Capture the cell that displays the provided text and extract its [X, Y] central coordinate. 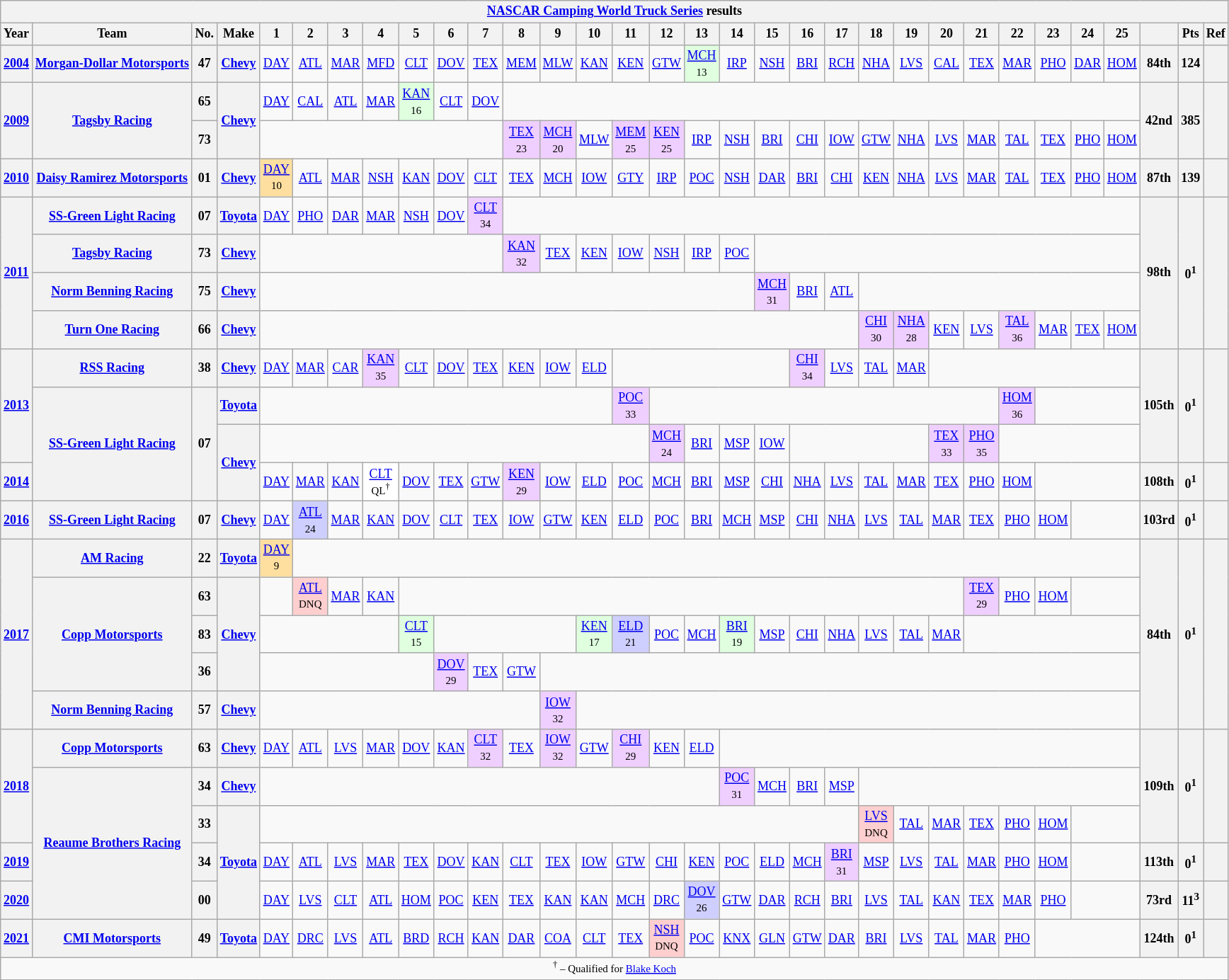
Year [17, 34]
KNX [737, 938]
CHI30 [876, 330]
LVSDNQ [876, 824]
Team [112, 34]
TEX23 [522, 139]
14 [737, 34]
MCH20 [558, 139]
19 [911, 34]
49 [204, 938]
18 [876, 34]
47 [204, 64]
65 [204, 102]
BRD [416, 938]
POC33 [631, 406]
2004 [17, 64]
MEM [522, 64]
8 [522, 34]
4 [381, 34]
GTY [631, 178]
No. [204, 34]
2019 [17, 862]
RSS Racing [112, 367]
2011 [17, 273]
MCH13 [702, 64]
24 [1087, 34]
16 [807, 34]
113 [1191, 900]
11 [631, 34]
Pts [1191, 34]
124th [1159, 938]
2016 [17, 520]
MCH31 [772, 292]
NSHDNQ [667, 938]
15 [772, 34]
6 [451, 34]
2010 [17, 178]
12 [667, 34]
108th [1159, 482]
20 [947, 34]
75 [204, 292]
MEM25 [631, 139]
CAR [345, 367]
NASCAR Camping World Truck Series results [614, 11]
Reaume Brothers Racing [112, 843]
GLN [772, 938]
TAL36 [1017, 330]
CLT32 [486, 748]
2014 [17, 482]
CLTQL† [381, 482]
98th [1159, 273]
DOV29 [451, 672]
2 [310, 34]
2021 [17, 938]
36 [204, 672]
ATL24 [310, 520]
MCH24 [667, 444]
38 [204, 367]
25 [1121, 34]
HOM36 [1017, 406]
CMI Motorsports [112, 938]
DOV26 [702, 900]
TEX29 [982, 596]
66 [204, 330]
103rd [1159, 520]
ATLDNQ [310, 596]
KEN29 [522, 482]
2013 [17, 405]
9 [558, 34]
BRI19 [737, 634]
CLT34 [486, 216]
2017 [17, 634]
Turn One Racing [112, 330]
Morgan-Dollar Motorsports [112, 64]
AM Racing [112, 558]
13 [702, 34]
TEX33 [947, 444]
PHO35 [982, 444]
2020 [17, 900]
105th [1159, 405]
10 [595, 34]
21 [982, 34]
KAN35 [381, 367]
MFD [381, 64]
KEN17 [595, 634]
83 [204, 634]
POC31 [737, 786]
23 [1053, 34]
DAY9 [276, 558]
109th [1159, 786]
CHI29 [631, 748]
NHA28 [911, 330]
KAN16 [416, 102]
DAY10 [276, 178]
CHI34 [807, 367]
73rd [1159, 900]
3 [345, 34]
KAN32 [522, 253]
† – Qualified for Blake Koch [614, 969]
BRI31 [842, 862]
87th [1159, 178]
42nd [1159, 120]
113th [1159, 862]
COA [558, 938]
2018 [17, 786]
00 [204, 900]
57 [204, 710]
Ref [1216, 34]
CLT15 [416, 634]
ELD21 [631, 634]
Make [238, 34]
1 [276, 34]
Daisy Ramirez Motorsports [112, 178]
17 [842, 34]
2009 [17, 120]
KEN25 [667, 139]
33 [204, 824]
124 [1191, 64]
385 [1191, 120]
7 [486, 34]
139 [1191, 178]
5 [416, 34]
